Identify which cell holds the provided text, then report its [x, y] central coordinate. 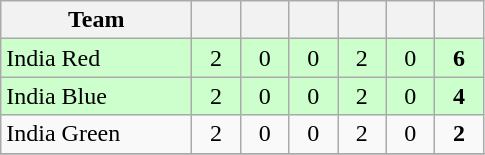
India Red [96, 58]
India Green [96, 134]
6 [460, 58]
4 [460, 96]
India Blue [96, 96]
Team [96, 20]
